From the cell containing the given text, extract its center point as (X, Y) coordinate. 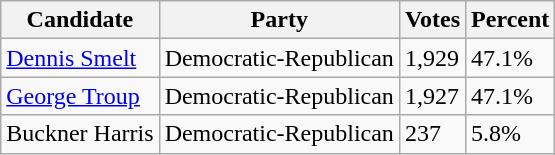
Votes (432, 20)
1,927 (432, 96)
1,929 (432, 58)
Buckner Harris (80, 134)
5.8% (510, 134)
George Troup (80, 96)
Percent (510, 20)
Party (279, 20)
237 (432, 134)
Candidate (80, 20)
Dennis Smelt (80, 58)
